Pinpoint the cell where the given text exists, returning its (x, y) midpoint coordinate. 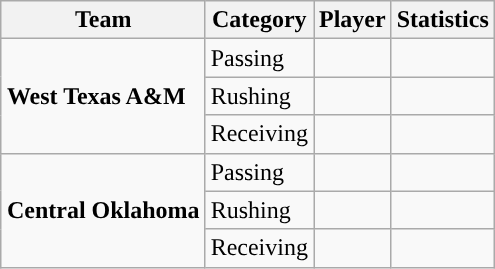
Central Oklahoma (103, 210)
Statistics (442, 20)
West Texas A&M (103, 96)
Player (353, 20)
Category (259, 20)
Team (103, 20)
